Determine the [x, y] coordinate at the center of the cell enclosing the given text.  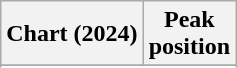
Peakposition [189, 34]
Chart (2024) [72, 34]
